Return [X, Y] of the center of cell containing provided text 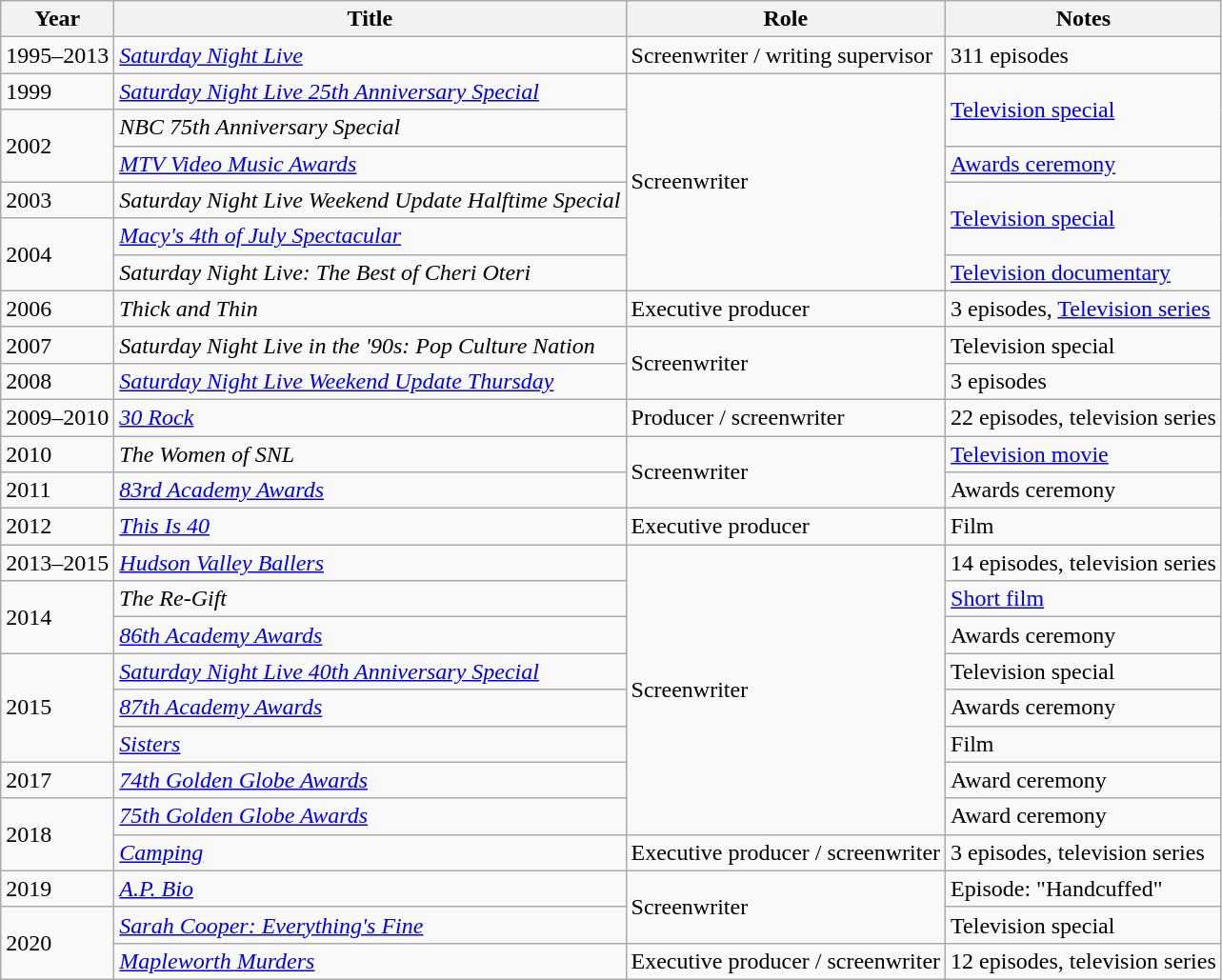
3 episodes, television series [1084, 852]
2015 [57, 708]
1995–2013 [57, 55]
The Women of SNL [370, 454]
2006 [57, 309]
3 episodes [1084, 381]
2010 [57, 454]
2014 [57, 617]
Thick and Thin [370, 309]
1999 [57, 91]
Saturday Night Live Weekend Update Halftime Special [370, 200]
3 episodes, Television series [1084, 309]
2018 [57, 834]
NBC 75th Anniversary Special [370, 128]
Sisters [370, 744]
2020 [57, 943]
12 episodes, television series [1084, 961]
A.P. Bio [370, 889]
Saturday Night Live [370, 55]
The Re-Gift [370, 599]
86th Academy Awards [370, 635]
2008 [57, 381]
83rd Academy Awards [370, 490]
Hudson Valley Ballers [370, 563]
2002 [57, 146]
Saturday Night Live Weekend Update Thursday [370, 381]
2019 [57, 889]
74th Golden Globe Awards [370, 780]
Screenwriter / writing supervisor [786, 55]
87th Academy Awards [370, 708]
2011 [57, 490]
Sarah Cooper: Everything's Fine [370, 925]
Title [370, 19]
Saturday Night Live: The Best of Cheri Oteri [370, 272]
Saturday Night Live 25th Anniversary Special [370, 91]
MTV Video Music Awards [370, 164]
Mapleworth Murders [370, 961]
Role [786, 19]
2003 [57, 200]
Producer / screenwriter [786, 417]
Year [57, 19]
Television documentary [1084, 272]
2004 [57, 254]
75th Golden Globe Awards [370, 816]
Notes [1084, 19]
2007 [57, 345]
Television movie [1084, 454]
2009–2010 [57, 417]
2017 [57, 780]
2013–2015 [57, 563]
Saturday Night Live in the '90s: Pop Culture Nation [370, 345]
14 episodes, television series [1084, 563]
2012 [57, 527]
Short film [1084, 599]
Episode: "Handcuffed" [1084, 889]
Macy's 4th of July Spectacular [370, 236]
311 episodes [1084, 55]
22 episodes, television series [1084, 417]
Camping [370, 852]
This Is 40 [370, 527]
Saturday Night Live 40th Anniversary Special [370, 671]
30 Rock [370, 417]
